From the cell containing the given text, extract its center point as [X, Y] coordinate. 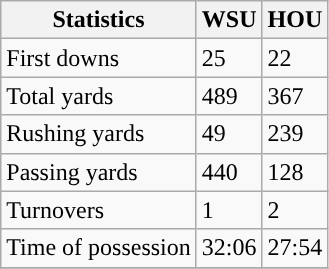
27:54 [295, 248]
489 [229, 96]
First downs [99, 58]
2 [295, 210]
Statistics [99, 20]
Total yards [99, 96]
Passing yards [99, 172]
49 [229, 134]
Time of possession [99, 248]
440 [229, 172]
1 [229, 210]
Turnovers [99, 210]
22 [295, 58]
367 [295, 96]
239 [295, 134]
128 [295, 172]
HOU [295, 20]
32:06 [229, 248]
WSU [229, 20]
25 [229, 58]
Rushing yards [99, 134]
